Pinpoint the cell where the given text exists, returning its (x, y) midpoint coordinate. 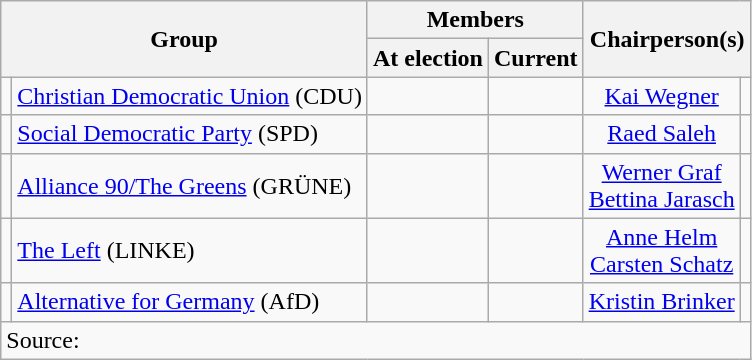
Werner GrafBettina Jarasch (662, 186)
Current (536, 58)
Chairperson(s) (667, 39)
Source: (376, 340)
Group (184, 39)
Kristin Brinker (662, 302)
Members (475, 20)
Anne HelmCarsten Schatz (662, 250)
Social Democratic Party (SPD) (190, 134)
At election (428, 58)
Christian Democratic Union (CDU) (190, 96)
Alternative for Germany (AfD) (190, 302)
Kai Wegner (662, 96)
Alliance 90/The Greens (GRÜNE) (190, 186)
The Left (LINKE) (190, 250)
Raed Saleh (662, 134)
